Search for the cell housing the specified text and yield its (X, Y) center coordinate. 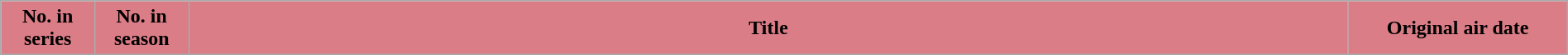
Title (768, 28)
No. inseason (141, 28)
No. inseries (48, 28)
Original air date (1457, 28)
